Scan for the cell matching the given text and deliver its (x, y) coordinate at center. 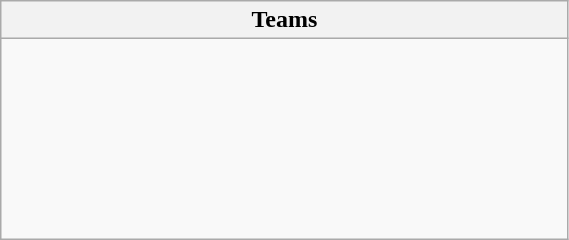
Teams (284, 20)
